Output the [X, Y] coordinate of the center of the cell containing the given text.  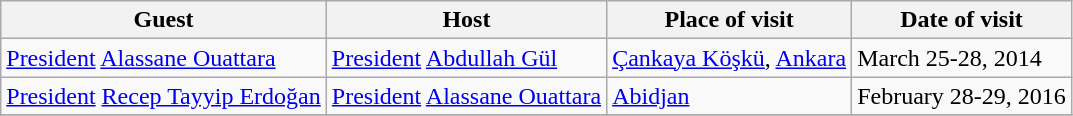
Abidjan [730, 96]
Place of visit [730, 20]
February 28-29, 2016 [962, 96]
Host [466, 20]
President Recep Tayyip Erdoğan [164, 96]
March 25-28, 2014 [962, 58]
Çankaya Köşkü, Ankara [730, 58]
Guest [164, 20]
President Abdullah Gül [466, 58]
Date of visit [962, 20]
